Detect which cell encompasses the target text, then output its (X, Y) center coordinate. 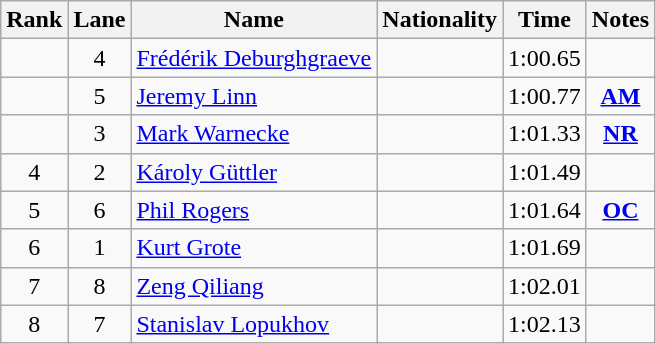
Phil Rogers (254, 210)
1:01.69 (545, 248)
Károly Güttler (254, 172)
1:00.65 (545, 58)
Notes (620, 20)
1 (100, 248)
1:01.33 (545, 134)
NR (620, 134)
Time (545, 20)
Rank (34, 20)
1:02.13 (545, 324)
Mark Warnecke (254, 134)
Stanislav Lopukhov (254, 324)
Kurt Grote (254, 248)
1:02.01 (545, 286)
Jeremy Linn (254, 96)
1:00.77 (545, 96)
OC (620, 210)
AM (620, 96)
3 (100, 134)
1:01.64 (545, 210)
2 (100, 172)
Name (254, 20)
Zeng Qiliang (254, 286)
Lane (100, 20)
Frédérik Deburghgraeve (254, 58)
1:01.49 (545, 172)
Nationality (440, 20)
